Find where the given text appears and provide that cell's center as [X, Y] coordinate. 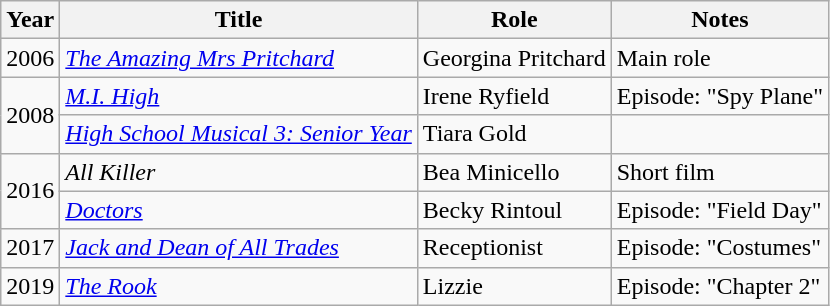
Becky Rintoul [514, 210]
2016 [30, 191]
Notes [720, 20]
Receptionist [514, 248]
2008 [30, 115]
High School Musical 3: Senior Year [238, 134]
Short film [720, 172]
Episode: "Field Day" [720, 210]
2006 [30, 58]
Title [238, 20]
Main role [720, 58]
2019 [30, 286]
Year [30, 20]
The Amazing Mrs Pritchard [238, 58]
Irene Ryfield [514, 96]
M.I. High [238, 96]
All Killer [238, 172]
Jack and Dean of All Trades [238, 248]
2017 [30, 248]
Bea Minicello [514, 172]
Episode: "Chapter 2" [720, 286]
Tiara Gold [514, 134]
Role [514, 20]
Episode: "Costumes" [720, 248]
Georgina Pritchard [514, 58]
Lizzie [514, 286]
The Rook [238, 286]
Doctors [238, 210]
Episode: "Spy Plane" [720, 96]
